Pinpoint the cell where the given text exists, returning its [x, y] midpoint coordinate. 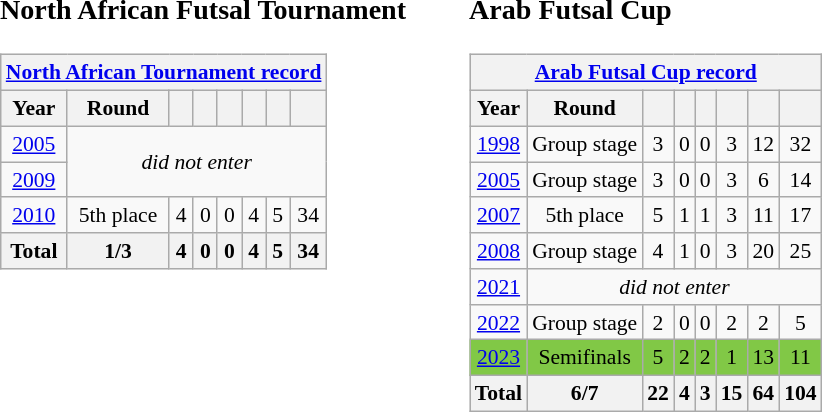
2021 [498, 287]
12 [763, 144]
32 [800, 144]
13 [763, 358]
6 [763, 180]
14 [800, 180]
64 [763, 394]
20 [763, 251]
25 [800, 251]
6/7 [584, 394]
North African Tournament record [164, 73]
2008 [498, 251]
Semifinals [584, 358]
2010 [34, 215]
17 [800, 215]
2022 [498, 322]
1998 [498, 144]
2007 [498, 215]
1/3 [118, 251]
2009 [34, 180]
22 [658, 394]
Arab Futsal Cup record [646, 73]
104 [800, 394]
15 [732, 394]
2023 [498, 358]
